Search for the cell housing the specified text and yield its [x, y] center coordinate. 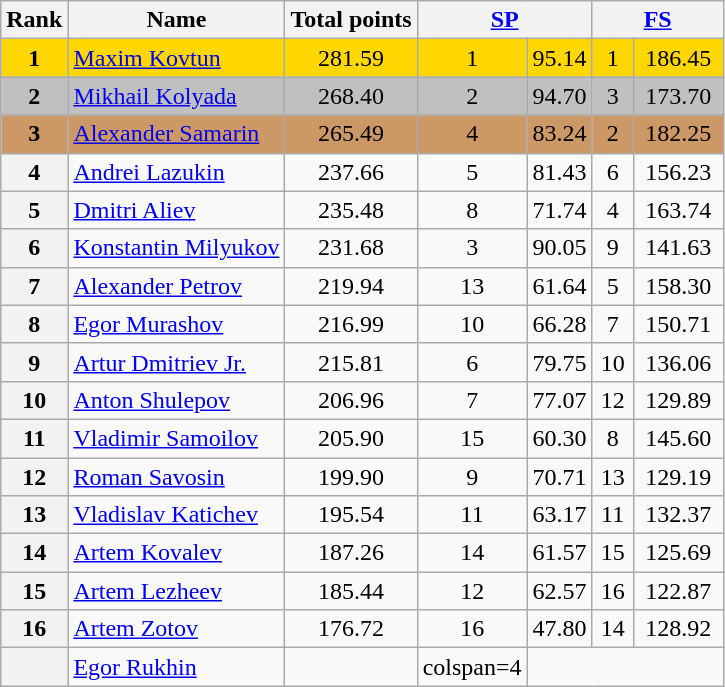
128.92 [678, 629]
150.71 [678, 324]
Mikhail Kolyada [176, 96]
136.06 [678, 362]
Artem Lezheev [176, 591]
176.72 [351, 629]
199.90 [351, 477]
219.94 [351, 286]
Anton Shulepov [176, 400]
66.28 [560, 324]
Alexander Samarin [176, 134]
205.90 [351, 438]
83.24 [560, 134]
94.70 [560, 96]
95.14 [560, 58]
195.54 [351, 515]
216.99 [351, 324]
Egor Murashov [176, 324]
FS [658, 20]
Rank [34, 20]
Egor Rukhin [176, 667]
61.64 [560, 286]
62.57 [560, 591]
186.45 [678, 58]
79.75 [560, 362]
158.30 [678, 286]
215.81 [351, 362]
63.17 [560, 515]
90.05 [560, 248]
265.49 [351, 134]
Vladimir Samoilov [176, 438]
Alexander Petrov [176, 286]
173.70 [678, 96]
182.25 [678, 134]
185.44 [351, 591]
237.66 [351, 172]
Dmitri Aliev [176, 210]
colspan=4 [472, 667]
77.07 [560, 400]
Artem Zotov [176, 629]
Artem Kovalev [176, 553]
71.74 [560, 210]
Maxim Kovtun [176, 58]
268.40 [351, 96]
156.23 [678, 172]
231.68 [351, 248]
Konstantin Milyukov [176, 248]
206.96 [351, 400]
Vladislav Katichev [176, 515]
141.63 [678, 248]
Total points [351, 20]
125.69 [678, 553]
Name [176, 20]
129.19 [678, 477]
281.59 [351, 58]
Roman Savosin [176, 477]
129.89 [678, 400]
163.74 [678, 210]
61.57 [560, 553]
47.80 [560, 629]
145.60 [678, 438]
81.43 [560, 172]
60.30 [560, 438]
70.71 [560, 477]
122.87 [678, 591]
SP [504, 20]
Andrei Lazukin [176, 172]
187.26 [351, 553]
235.48 [351, 210]
132.37 [678, 515]
Artur Dmitriev Jr. [176, 362]
